Determine the [X, Y] coordinate at the center of the cell enclosing the given text.  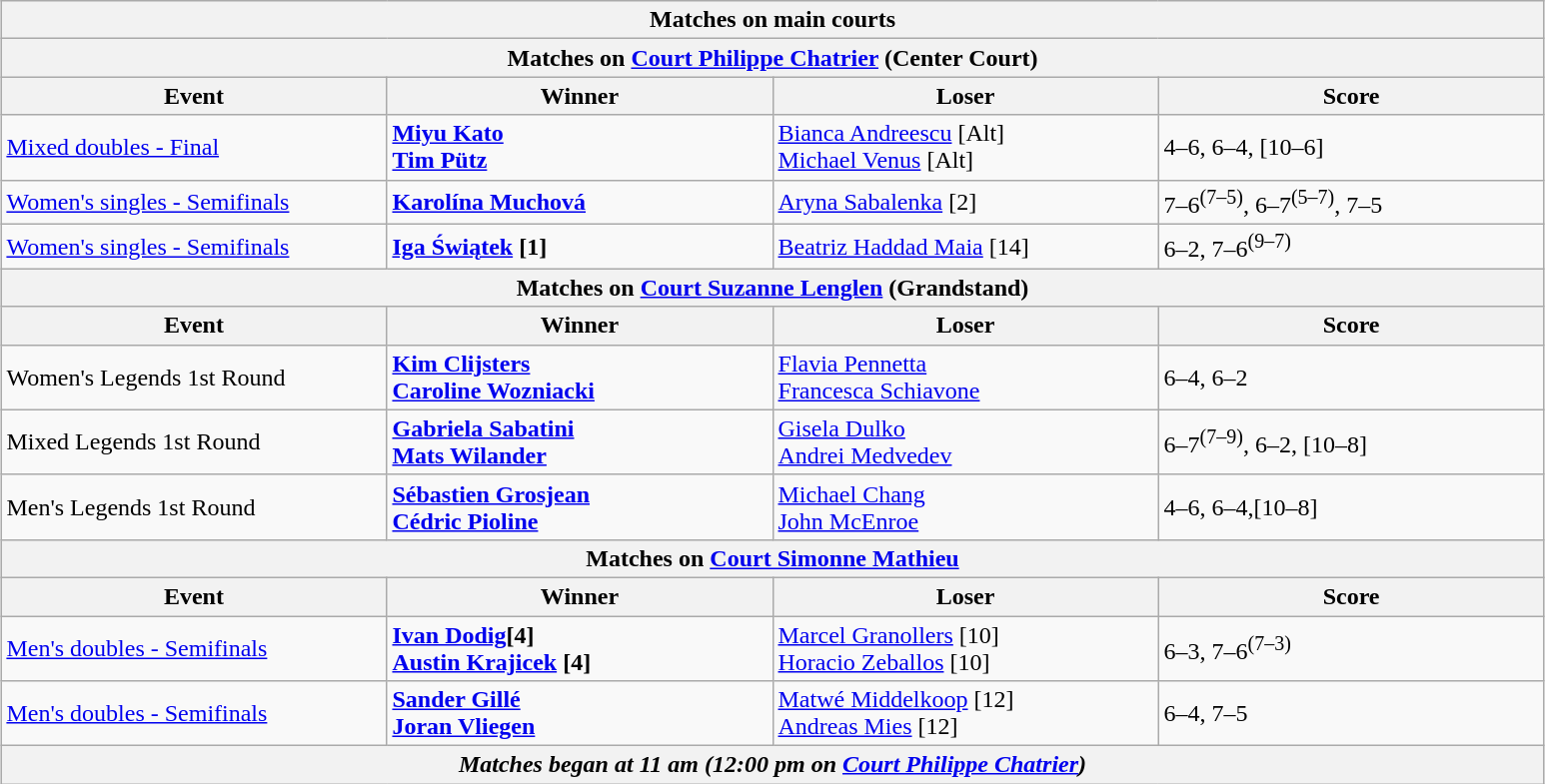
4–6, 6–4,[10–8] [1351, 507]
Mixed doubles - Final [194, 148]
4–6, 6–4, [10–6] [1351, 148]
6–3, 7–6(7–3) [1351, 649]
Marcel Granollers [10] Horacio Zeballos [10] [965, 649]
Men's Legends 1st Round [194, 507]
Matwé Middelkoop [12] Andreas Mies [12] [965, 713]
Matches began at 11 am (12:00 pm on Court Philippe Chatrier) [772, 765]
Matches on Court Suzanne Lenglen (Grandstand) [772, 288]
6–2, 7–6(9–7) [1351, 248]
Bianca Andreescu [Alt] Michael Venus [Alt] [965, 148]
Flavia Pennetta Francesca Schiavone [965, 378]
Iga Świątek [1] [580, 248]
Mixed Legends 1st Round [194, 441]
Karolína Muchová [580, 202]
Gisela Dulko Andrei Medvedev [965, 441]
Beatriz Haddad Maia [14] [965, 248]
Miyu Kato Tim Pütz [580, 148]
6–4, 7–5 [1351, 713]
Michael Chang John McEnroe [965, 507]
Sander Gillé Joran Vliegen [580, 713]
7–6(7–5), 6–7(5–7), 7–5 [1351, 202]
Kim Clijsters Caroline Wozniacki [580, 378]
6–4, 6–2 [1351, 378]
Sébastien Grosjean Cédric Pioline [580, 507]
Ivan Dodig[4] Austin Krajicek [4] [580, 649]
6–7(7–9), 6–2, [10–8] [1351, 441]
Gabriela Sabatini Mats Wilander [580, 441]
Matches on Court Simonne Mathieu [772, 558]
Matches on Court Philippe Chatrier (Center Court) [772, 58]
Matches on main courts [772, 20]
Women's Legends 1st Round [194, 378]
Aryna Sabalenka [2] [965, 202]
